Extract the [x, y] coordinate from the center of the cell holding the provided text.  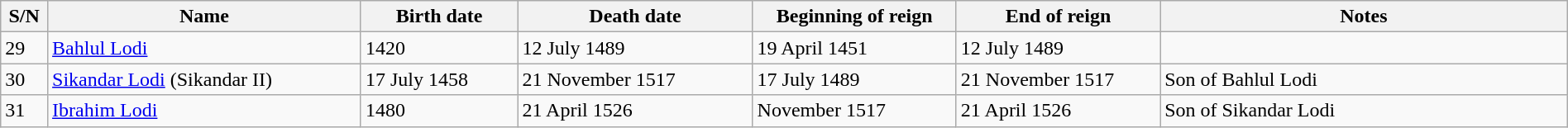
Bahlul Lodi [205, 48]
1480 [438, 111]
30 [25, 79]
1420 [438, 48]
November 1517 [854, 111]
Birth date [438, 17]
Son of Sikandar Lodi [1365, 111]
Death date [635, 17]
Ibrahim Lodi [205, 111]
19 April 1451 [854, 48]
17 July 1489 [854, 79]
Beginning of reign [854, 17]
Name [205, 17]
S/N [25, 17]
Sikandar Lodi (Sikandar II) [205, 79]
Son of Bahlul Lodi [1365, 79]
17 July 1458 [438, 79]
End of reign [1058, 17]
29 [25, 48]
Notes [1365, 17]
31 [25, 111]
